For the text-containing cell, return its midpoint in (x, y) coordinate format. 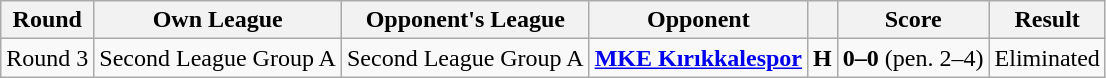
Round 3 (48, 58)
Score (913, 20)
Own League (218, 20)
Eliminated (1047, 58)
Opponent (698, 20)
MKE Kırıkkalespor (698, 58)
0–0 (pen. 2–4) (913, 58)
Result (1047, 20)
Round (48, 20)
H (823, 58)
Opponent's League (465, 20)
